Identify which cell holds the provided text, then report its [x, y] central coordinate. 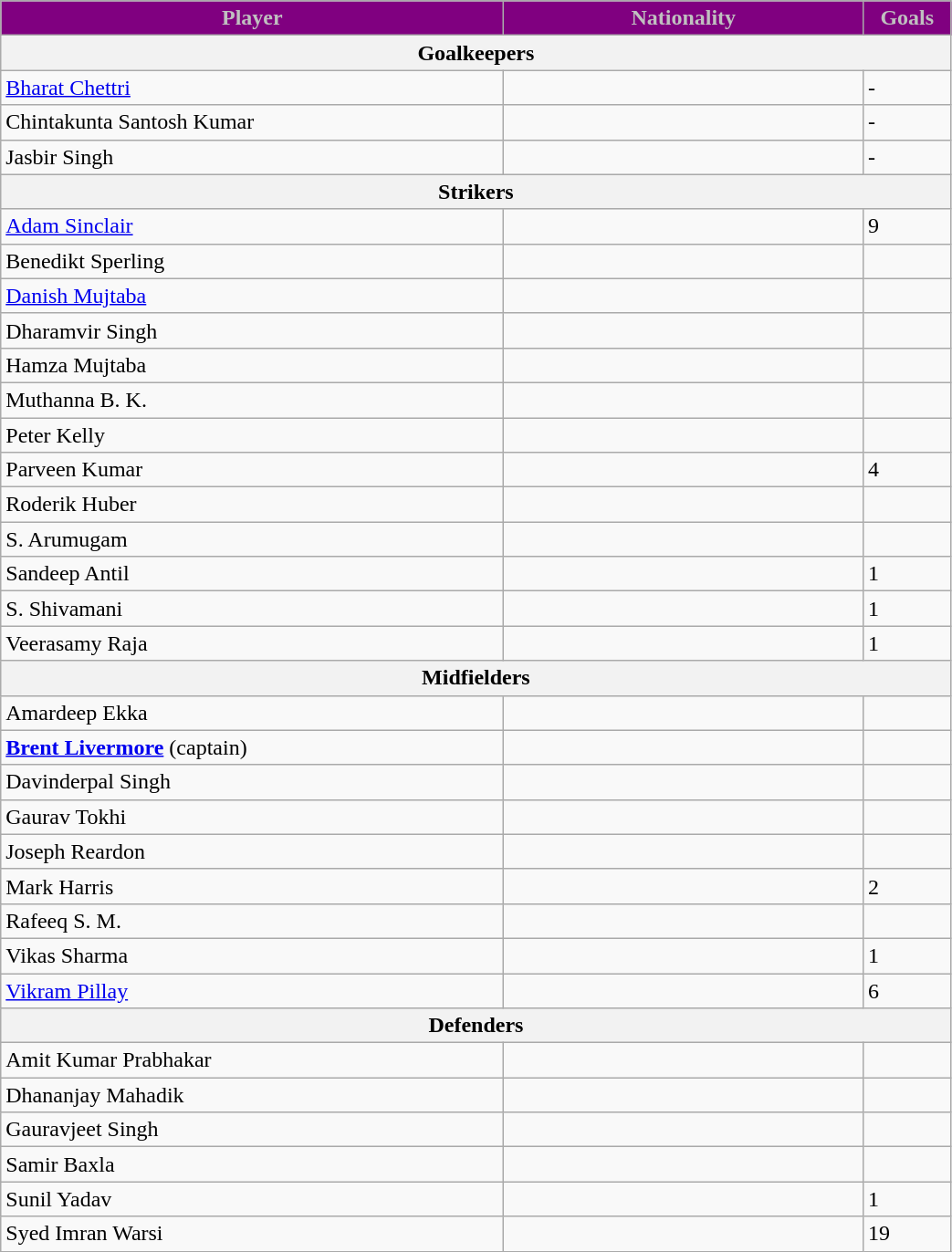
Hamza Mujtaba [252, 365]
Goalkeepers [476, 53]
Bharat Chettri [252, 88]
Rafeeq S. M. [252, 921]
Danish Mujtaba [252, 296]
S. Arumugam [252, 539]
Parveen Kumar [252, 470]
Amardeep Ekka [252, 713]
Defenders [476, 1026]
S. Shivamani [252, 609]
Syed Imran Warsi [252, 1234]
Jasbir Singh [252, 157]
Player [252, 18]
19 [907, 1234]
Peter Kelly [252, 435]
Amit Kumar Prabhakar [252, 1060]
Vikas Sharma [252, 955]
Adam Sinclair [252, 226]
4 [907, 470]
Strikers [476, 192]
Gauravjeet Singh [252, 1130]
Samir Baxla [252, 1164]
2 [907, 886]
Sunil Yadav [252, 1199]
Nationality [684, 18]
Gaurav Tokhi [252, 817]
Mark Harris [252, 886]
Davinderpal Singh [252, 782]
Dharamvir Singh [252, 330]
Brent Livermore (captain) [252, 747]
Chintakunta Santosh Kumar [252, 122]
9 [907, 226]
Goals [907, 18]
Vikram Pillay [252, 990]
Veerasamy Raja [252, 643]
Roderik Huber [252, 505]
Benedikt Sperling [252, 261]
Muthanna B. K. [252, 400]
Sandeep Antil [252, 574]
Dhananjay Mahadik [252, 1095]
Joseph Reardon [252, 851]
Midfielders [476, 678]
6 [907, 990]
